Capture the cell that displays the provided text and extract its (x, y) central coordinate. 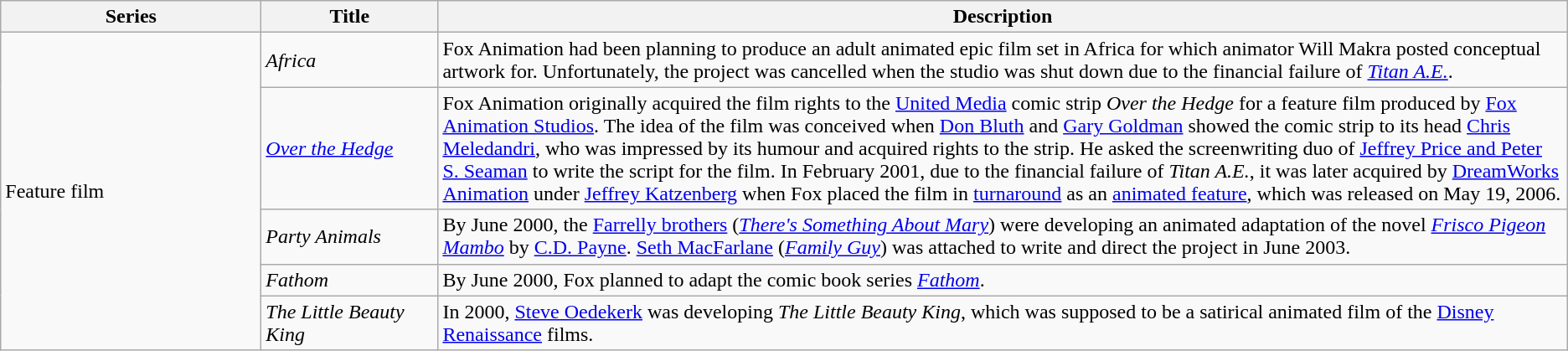
By June 2000, Fox planned to adapt the comic book series Fathom. (1003, 280)
Party Animals (350, 236)
Feature film (131, 191)
Series (131, 17)
Description (1003, 17)
In 2000, Steve Oedekerk was developing The Little Beauty King, which was supposed to be a satirical animated film of the Disney Renaissance films. (1003, 323)
The Little Beauty King (350, 323)
Title (350, 17)
Fathom (350, 280)
Over the Hedge (350, 148)
Africa (350, 60)
